Return the [X, Y] coordinate for the center point of the cell that contains the specified text.  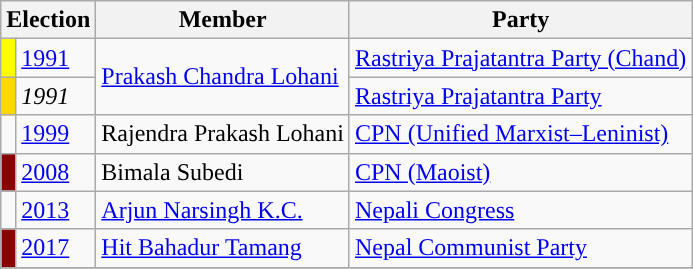
Hit Bahadur Tamang [223, 248]
Rastriya Prajatantra Party (Chand) [520, 58]
Prakash Chandra Lohani [223, 77]
2013 [56, 210]
Nepal Communist Party [520, 248]
Party [520, 20]
Rajendra Prakash Lohani [223, 134]
Bimala Subedi [223, 172]
2017 [56, 248]
1999 [56, 134]
Rastriya Prajatantra Party [520, 96]
CPN (Unified Marxist–Leninist) [520, 134]
Nepali Congress [520, 210]
2008 [56, 172]
Election [48, 20]
CPN (Maoist) [520, 172]
Arjun Narsingh K.C. [223, 210]
Member [223, 20]
